Scan for the cell matching the given text and deliver its (X, Y) coordinate at center. 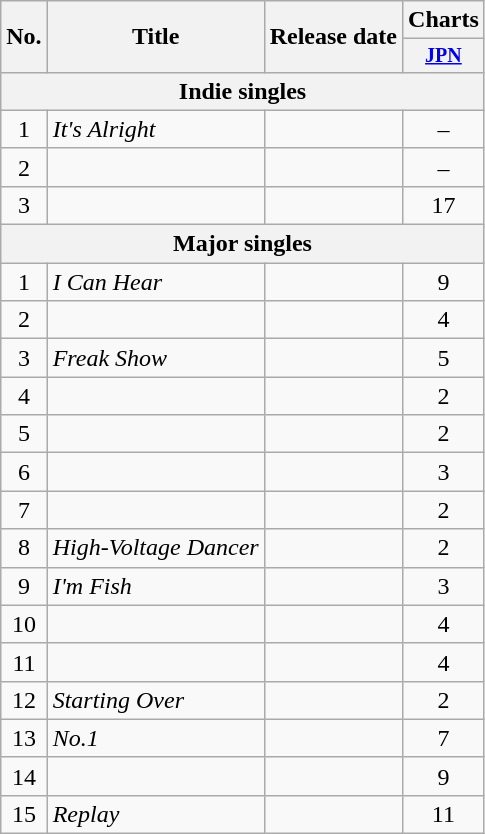
13 (24, 738)
It's Alright (156, 129)
10 (24, 624)
8 (24, 548)
Freak Show (156, 358)
Charts (444, 20)
Indie singles (243, 91)
Replay (156, 814)
15 (24, 814)
No.1 (156, 738)
I Can Hear (156, 282)
Release date (333, 37)
12 (24, 700)
No. (24, 37)
Major singles (243, 244)
14 (24, 776)
17 (444, 205)
Title (156, 37)
JPN (444, 56)
I'm Fish (156, 586)
Starting Over (156, 700)
6 (24, 472)
High-Voltage Dancer (156, 548)
